Capture the cell that displays the provided text and extract its (x, y) central coordinate. 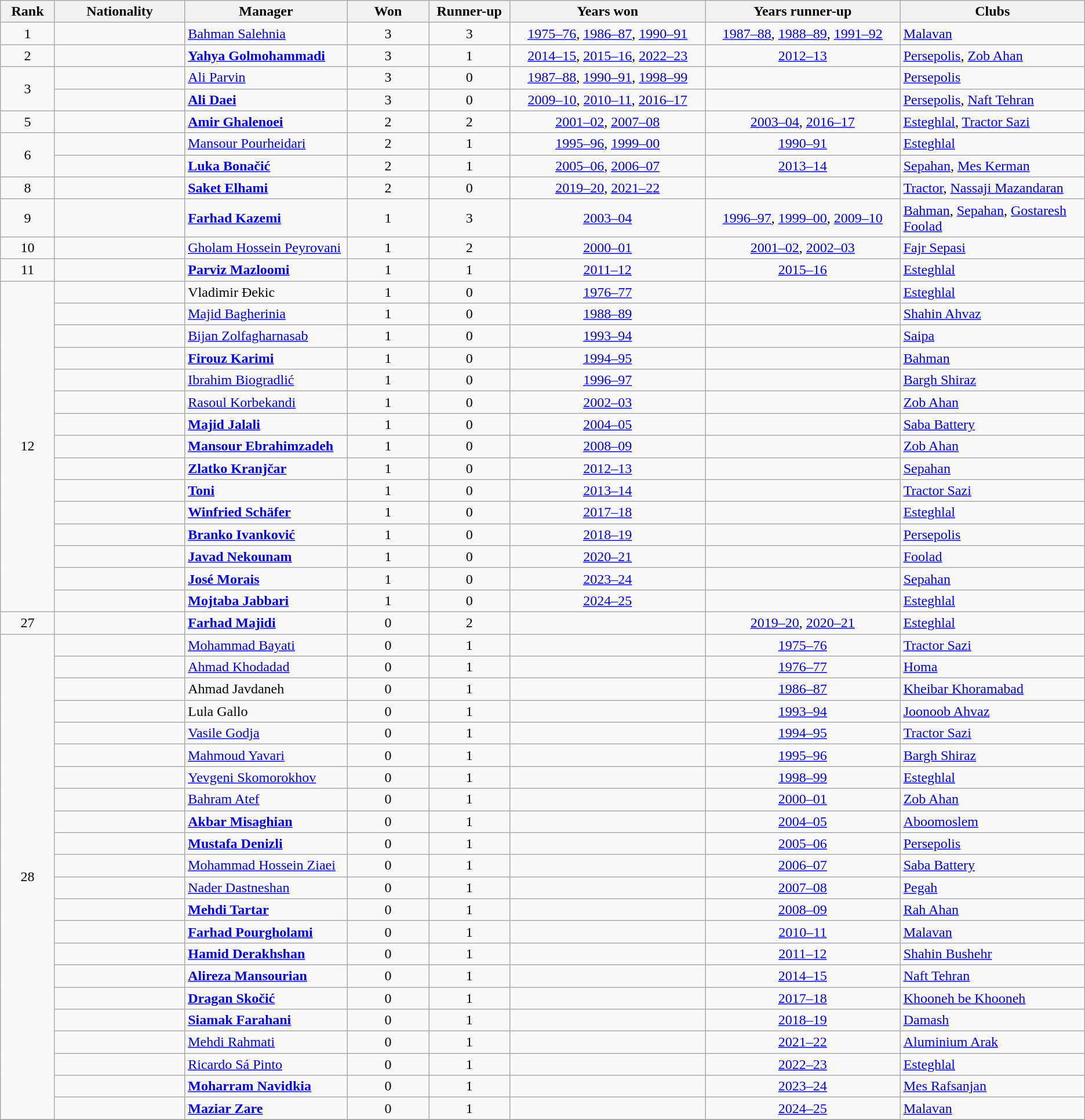
1975–76 (802, 645)
2019–20, 2020–21 (802, 623)
2014–15, 2015–16, 2022–23 (607, 56)
1986–87 (802, 689)
Mohammad Hossein Ziaei (267, 866)
1975–76, 1986–87, 1990–91 (607, 34)
2019–20, 2021–22 (607, 188)
Rasoul Korbekandi (267, 402)
Persepolis, Zob Ahan (992, 56)
11 (28, 270)
Ali Daei (267, 100)
Runner-up (469, 12)
Naft Tehran (992, 976)
Fajr Sepasi (992, 248)
2010–11 (802, 932)
Parviz Mazloomi (267, 270)
1995–96, 1999–00 (607, 144)
Akbar Misaghian (267, 821)
Damash (992, 1020)
Rank (28, 12)
Khooneh be Khooneh (992, 998)
2005–06 (802, 843)
Foolad (992, 557)
Ahmad Javdaneh (267, 689)
Saket Elhami (267, 188)
Farhad Kazemi (267, 218)
Mansour Pourheidari (267, 144)
2003–04 (607, 218)
2021–22 (802, 1042)
1998–99 (802, 777)
Firouz Karimi (267, 358)
Bahman (992, 358)
Kheibar Khoramabad (992, 689)
1996–97 (607, 380)
José Morais (267, 579)
2022–23 (802, 1064)
Bijan Zolfagharnasab (267, 336)
Bahman, Sepahan, Gostaresh Foolad (992, 218)
Maziar Zare (267, 1108)
Aluminium Arak (992, 1042)
Clubs (992, 12)
Tractor, Nassaji Mazandaran (992, 188)
Shahin Bushehr (992, 954)
2015–16 (802, 270)
Gholam Hossein Peyrovani (267, 248)
Alireza Mansourian (267, 976)
2005–06, 2006–07 (607, 166)
Manager (267, 12)
2020–21 (607, 557)
2014–15 (802, 976)
1987–88, 1990–91, 1998–99 (607, 78)
Nader Dastneshan (267, 888)
Mustafa Denizli (267, 843)
Sepahan, Mes Kerman (992, 166)
Majid Jalali (267, 424)
Pegah (992, 888)
Vasile Godja (267, 733)
Years won (607, 12)
12 (28, 446)
Yahya Golmohammadi (267, 56)
Bahram Atef (267, 799)
9 (28, 218)
Homa (992, 667)
Amir Ghalenoei (267, 122)
2009–10, 2010–11, 2016–17 (607, 100)
Vladimir Đekic (267, 292)
2007–08 (802, 888)
5 (28, 122)
27 (28, 623)
Ahmad Khodadad (267, 667)
1995–96 (802, 755)
1988–89 (607, 314)
8 (28, 188)
2001–02, 2007–08 (607, 122)
Shahin Ahvaz (992, 314)
Ali Parvin (267, 78)
2001–02, 2002–03 (802, 248)
Moharram Navidkia (267, 1086)
Winfried Schäfer (267, 512)
Mojtaba Jabbari (267, 601)
Farhad Pourgholami (267, 932)
Farhad Majidi (267, 623)
Mehdi Rahmati (267, 1042)
Toni (267, 490)
Bahman Salehnia (267, 34)
28 (28, 877)
Luka Bonačić (267, 166)
Lula Gallo (267, 711)
Aboomoslem (992, 821)
Esteghlal, Tractor Sazi (992, 122)
Nationality (119, 12)
Dragan Skočić (267, 998)
2002–03 (607, 402)
Persepolis, Naft Tehran (992, 100)
10 (28, 248)
Siamak Farahani (267, 1020)
Mehdi Tartar (267, 910)
Mansour Ebrahimzadeh (267, 446)
Mahmoud Yavari (267, 755)
1987–88, 1988–89, 1991–92 (802, 34)
Javad Nekounam (267, 557)
Joonoob Ahvaz (992, 711)
Zlatko Kranjčar (267, 468)
1996–97, 1999–00, 2009–10 (802, 218)
Mohammad Bayati (267, 645)
2003–04, 2016–17 (802, 122)
Rah Ahan (992, 910)
Ricardo Sá Pinto (267, 1064)
Majid Bagherinia (267, 314)
1990–91 (802, 144)
Branko Ivanković (267, 534)
Won (388, 12)
Saipa (992, 336)
Years runner-up (802, 12)
Ibrahim Biogradlić (267, 380)
Mes Rafsanjan (992, 1086)
2006–07 (802, 866)
Hamid Derakhshan (267, 954)
Yevgeni Skomorokhov (267, 777)
6 (28, 155)
